Pinpoint the cell where the given text exists, returning its [X, Y] midpoint coordinate. 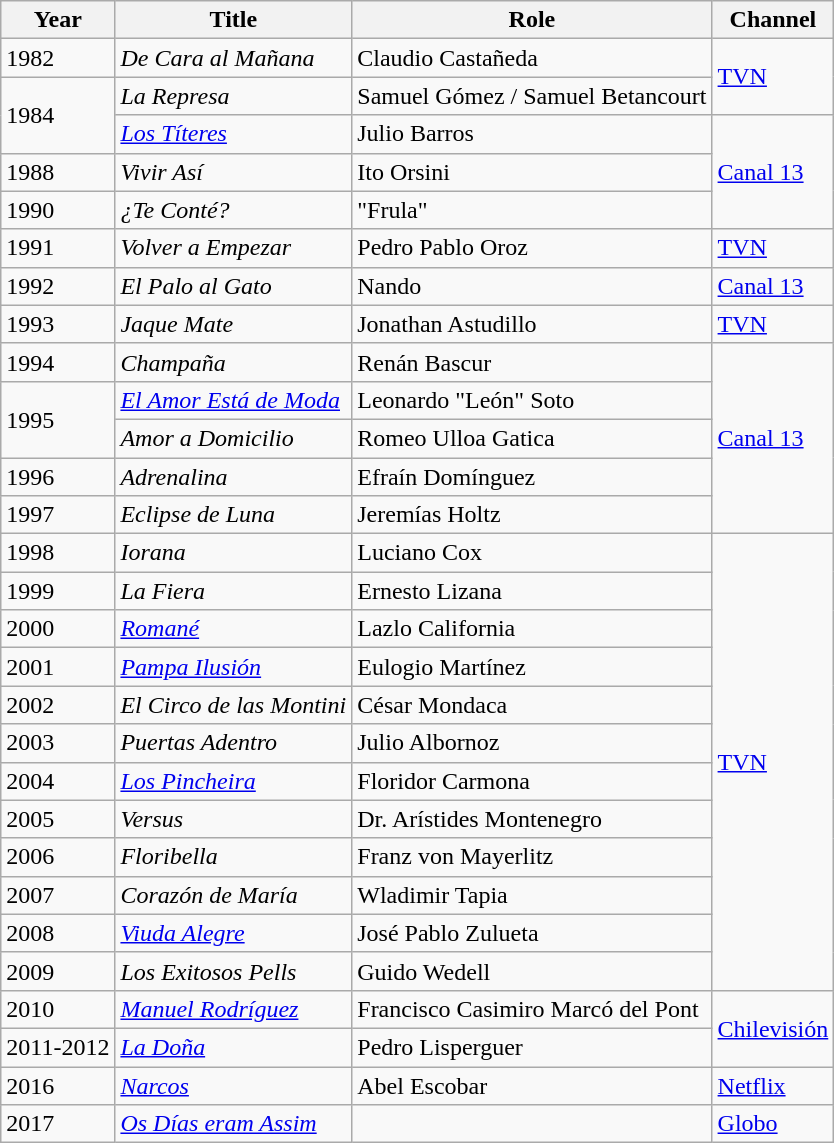
Pampa Ilusión [234, 667]
Guido Wedell [532, 971]
2005 [58, 819]
1999 [58, 591]
2009 [58, 971]
Dr. Arístides Montenegro [532, 819]
2010 [58, 1009]
2004 [58, 781]
Champaña [234, 362]
2001 [58, 667]
Floridor Carmona [532, 781]
Volver a Empezar [234, 248]
Los Pincheira [234, 781]
Jonathan Astudillo [532, 324]
2000 [58, 629]
Channel [773, 20]
"Frula" [532, 210]
Luciano Cox [532, 553]
1991 [58, 248]
Wladimir Tapia [532, 895]
¿Te Conté? [234, 210]
Versus [234, 819]
Iorana [234, 553]
1993 [58, 324]
1998 [58, 553]
Pedro Lisperguer [532, 1047]
Eclipse de Luna [234, 515]
Os Días eram Assim [234, 1124]
2011-2012 [58, 1047]
Title [234, 20]
Julio Albornoz [532, 743]
Nando [532, 286]
Narcos [234, 1085]
1994 [58, 362]
El Circo de las Montini [234, 705]
Renán Bascur [532, 362]
Role [532, 20]
1988 [58, 172]
Floribella [234, 857]
César Mondaca [532, 705]
Puertas Adentro [234, 743]
La Fiera [234, 591]
1982 [58, 58]
Julio Barros [532, 134]
Jeremías Holtz [532, 515]
2006 [58, 857]
Netflix [773, 1085]
Jaque Mate [234, 324]
José Pablo Zulueta [532, 933]
2003 [58, 743]
Efraín Domínguez [532, 477]
De Cara al Mañana [234, 58]
2017 [58, 1124]
Adrenalina [234, 477]
El Palo al Gato [234, 286]
La Doña [234, 1047]
Corazón de María [234, 895]
Los Exitosos Pells [234, 971]
Lazlo California [532, 629]
1995 [58, 419]
2007 [58, 895]
1984 [58, 115]
Samuel Gómez / Samuel Betancourt [532, 96]
Viuda Alegre [234, 933]
Romané [234, 629]
Globo [773, 1124]
Vivir Así [234, 172]
2008 [58, 933]
Manuel Rodríguez [234, 1009]
Year [58, 20]
Eulogio Martínez [532, 667]
Franz von Mayerlitz [532, 857]
Chilevisión [773, 1028]
Abel Escobar [532, 1085]
Leonardo "León" Soto [532, 400]
Claudio Castañeda [532, 58]
La Represa [234, 96]
Los Títeres [234, 134]
1996 [58, 477]
1997 [58, 515]
2002 [58, 705]
2016 [58, 1085]
1992 [58, 286]
1990 [58, 210]
Francisco Casimiro Marcó del Pont [532, 1009]
Ito Orsini [532, 172]
Romeo Ulloa Gatica [532, 438]
Amor a Domicilio [234, 438]
Pedro Pablo Oroz [532, 248]
Ernesto Lizana [532, 591]
El Amor Está de Moda [234, 400]
